Locate the cell with the specified text and output its [x, y] center coordinate. 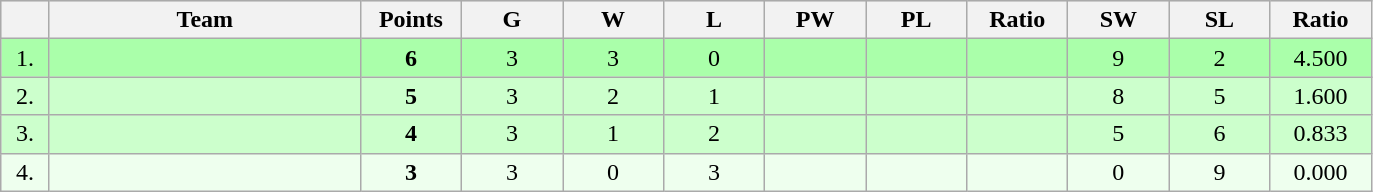
Team [204, 20]
0.000 [1320, 172]
PW [816, 20]
4 [410, 134]
L [714, 20]
8 [1118, 96]
G [512, 20]
4.500 [1320, 58]
1.600 [1320, 96]
W [612, 20]
SL [1220, 20]
SW [1118, 20]
0.833 [1320, 134]
PL [916, 20]
4. [26, 172]
3. [26, 134]
Points [410, 20]
2. [26, 96]
1. [26, 58]
